For the text-containing cell, return its midpoint in (X, Y) coordinate format. 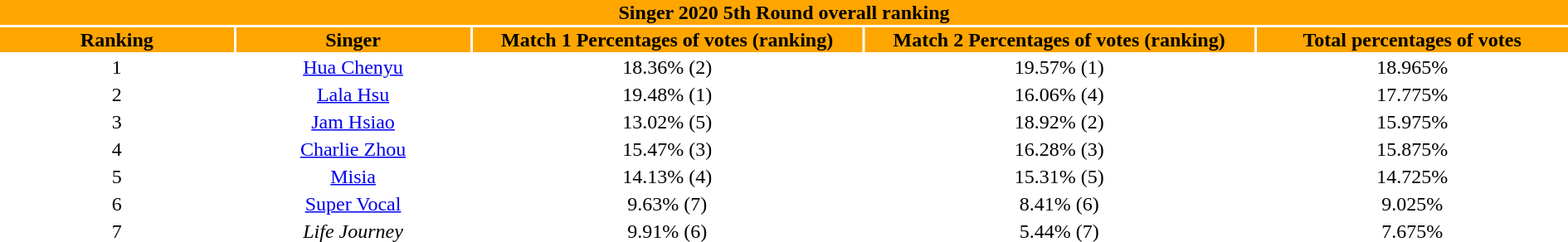
14.725% (1412, 177)
9.63% (7) (667, 204)
9.025% (1412, 204)
Ranking (117, 40)
Lala Hsu (353, 94)
1 (117, 67)
3 (117, 122)
Singer (353, 40)
15.31% (5) (1059, 177)
Match 1 Percentages of votes (ranking) (667, 40)
6 (117, 204)
16.28% (3) (1059, 149)
Singer 2020 5th Round overall ranking (784, 12)
Jam Hsiao (353, 122)
18.965% (1412, 67)
17.775% (1412, 94)
13.02% (5) (667, 122)
19.48% (1) (667, 94)
19.57% (1) (1059, 67)
Match 2 Percentages of votes (ranking) (1059, 40)
2 (117, 94)
18.36% (2) (667, 67)
Total percentages of votes (1412, 40)
5 (117, 177)
16.06% (4) (1059, 94)
Hua Chenyu (353, 67)
8.41% (6) (1059, 204)
Charlie Zhou (353, 149)
18.92% (2) (1059, 122)
Super Vocal (353, 204)
15.975% (1412, 122)
14.13% (4) (667, 177)
4 (117, 149)
Misia (353, 177)
15.47% (3) (667, 149)
15.875% (1412, 149)
